Return (x, y) of the center of cell containing provided text 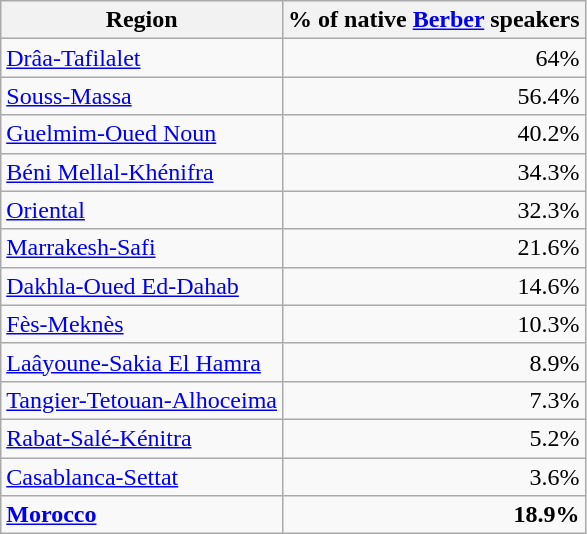
21.6% (434, 248)
Casablanca-Settat (142, 477)
Oriental (142, 210)
14.6% (434, 286)
Dakhla-Oued Ed-Dahab (142, 286)
10.3% (434, 324)
34.3% (434, 172)
5.2% (434, 438)
7.3% (434, 400)
Marrakesh-Safi (142, 248)
Region (142, 20)
18.9% (434, 515)
Laâyoune-Sakia El Hamra (142, 362)
32.3% (434, 210)
Béni Mellal-Khénifra (142, 172)
64% (434, 58)
Souss-Massa (142, 96)
8.9% (434, 362)
40.2% (434, 134)
Fès-Meknès (142, 324)
56.4% (434, 96)
3.6% (434, 477)
% of native Berber speakers (434, 20)
Guelmim-Oued Noun (142, 134)
Rabat-Salé-Kénitra (142, 438)
Tangier-Tetouan-Alhoceima (142, 400)
Morocco (142, 515)
Drâa-Tafilalet (142, 58)
